Output the [X, Y] coordinate of the center of the cell containing the given text.  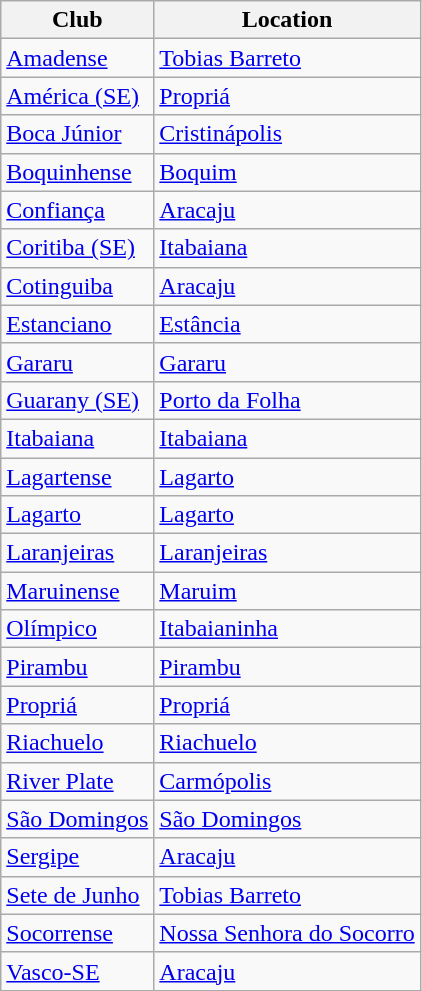
Boquinhense [78, 172]
Itabaianinha [287, 629]
Olímpico [78, 629]
Guarany (SE) [78, 400]
Cristinápolis [287, 134]
Vasco-SE [78, 971]
Amadense [78, 58]
Boquim [287, 172]
Cotinguiba [78, 286]
América (SE) [78, 96]
Estância [287, 324]
Nossa Senhora do Socorro [287, 933]
Boca Júnior [78, 134]
Confiança [78, 210]
Socorrense [78, 933]
Club [78, 20]
Sete de Junho [78, 895]
Location [287, 20]
Estanciano [78, 324]
Sergipe [78, 857]
Coritiba (SE) [78, 248]
Porto da Folha [287, 400]
Maruim [287, 591]
Lagartense [78, 477]
Carmópolis [287, 781]
Maruinense [78, 591]
River Plate [78, 781]
